Identify which cell holds the provided text, then report its [x, y] central coordinate. 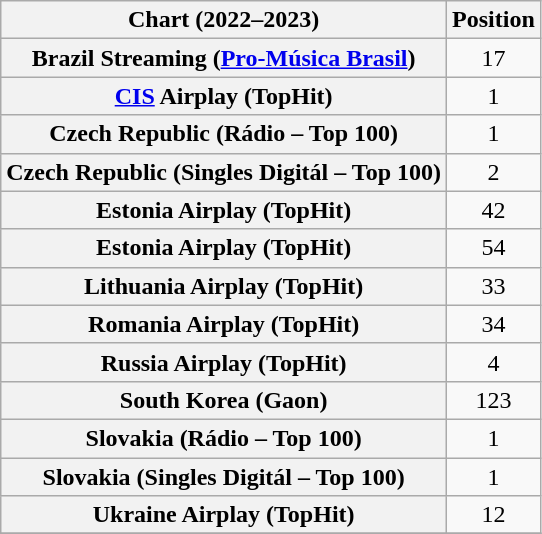
33 [494, 286]
Lithuania Airplay (TopHit) [224, 286]
34 [494, 324]
CIS Airplay (TopHit) [224, 96]
Ukraine Airplay (TopHit) [224, 515]
42 [494, 210]
Position [494, 20]
17 [494, 58]
Romania Airplay (TopHit) [224, 324]
Czech Republic (Singles Digitál – Top 100) [224, 172]
Slovakia (Singles Digitál – Top 100) [224, 477]
Slovakia (Rádio – Top 100) [224, 438]
Russia Airplay (TopHit) [224, 362]
Brazil Streaming (Pro-Música Brasil) [224, 58]
Czech Republic (Rádio – Top 100) [224, 134]
South Korea (Gaon) [224, 400]
2 [494, 172]
54 [494, 248]
12 [494, 515]
Chart (2022–2023) [224, 20]
123 [494, 400]
4 [494, 362]
